Identify which cell holds the provided text, then report its (x, y) central coordinate. 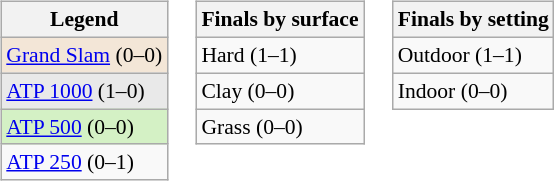
ATP 500 (0–0) (84, 127)
Legend (84, 20)
ATP 1000 (1–0) (84, 91)
Clay (0–0) (280, 91)
ATP 250 (0–1) (84, 162)
Hard (1–1) (280, 55)
Grass (0–0) (280, 127)
Grand Slam (0–0) (84, 55)
Finals by surface (280, 20)
Finals by setting (474, 20)
Outdoor (1–1) (474, 55)
Indoor (0–0) (474, 91)
